Extract the (X, Y) coordinate from the center of the cell holding the provided text.  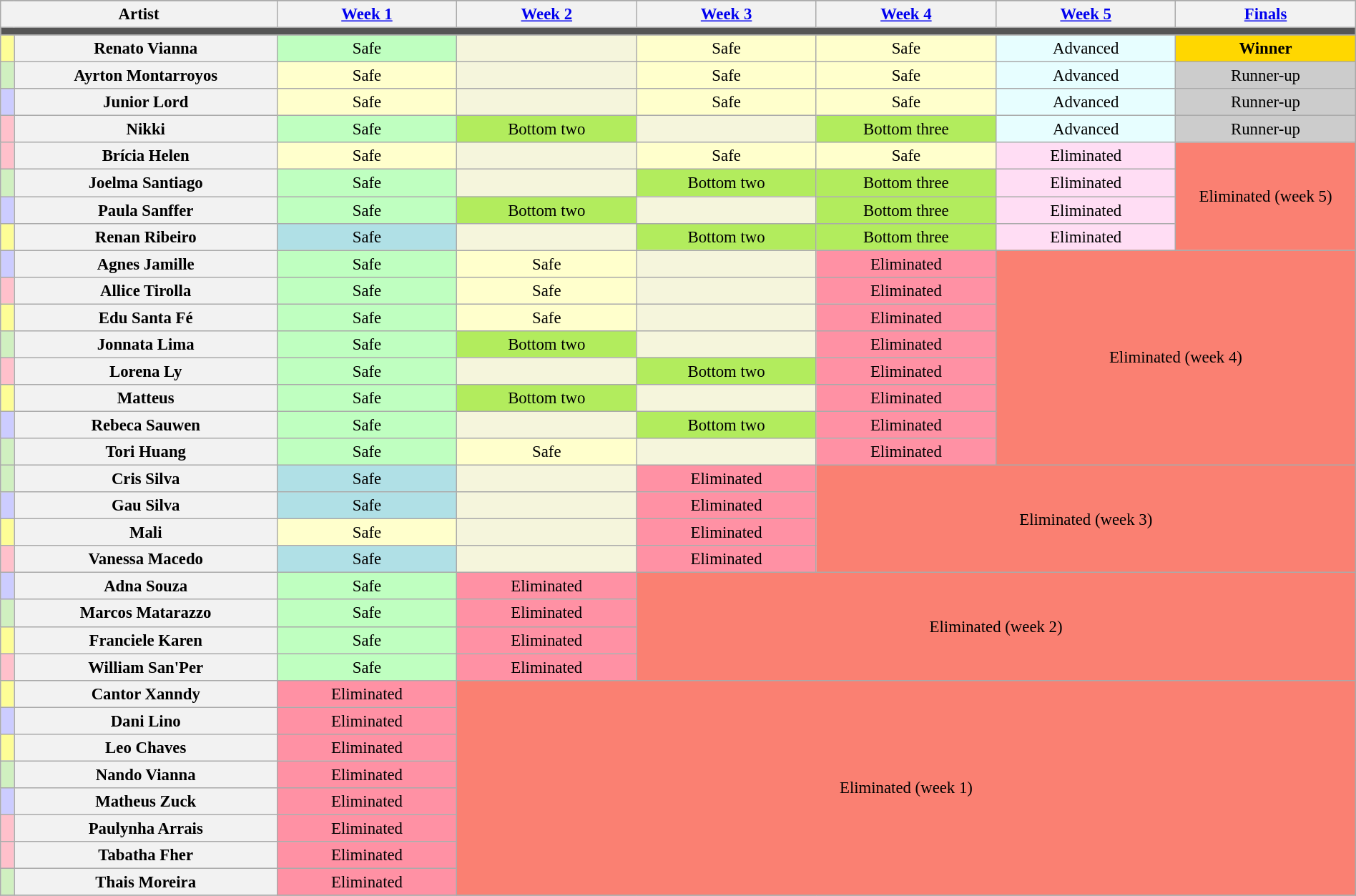
Joelma Santiago (146, 183)
Tori Huang (146, 452)
Marcos Matarazzo (146, 614)
Thais Moreira (146, 882)
Tabatha Fher (146, 855)
Renan Ribeiro (146, 237)
Franciele Karen (146, 640)
Lorena Ly (146, 371)
Renato Vianna (146, 49)
Jonnata Lima (146, 345)
Agnes Jamille (146, 264)
Week 5 (1086, 14)
Eliminated (week 3) (1086, 519)
Vanessa Macedo (146, 559)
William San'Per (146, 667)
Dani Lino (146, 721)
Gau Silva (146, 506)
Finals (1266, 14)
Eliminated (week 1) (907, 788)
Week 3 (727, 14)
Paulynha Arrais (146, 828)
Edu Santa Fé (146, 317)
Paula Sanffer (146, 210)
Rebeca Sauwen (146, 425)
Week 2 (546, 14)
Cris Silva (146, 479)
Junior Lord (146, 102)
Eliminated (week 4) (1176, 358)
Matteus (146, 398)
Eliminated (week 5) (1266, 197)
Leo Chaves (146, 748)
Ayrton Montarroyos (146, 76)
Winner (1266, 49)
Nikki (146, 129)
Eliminated (week 2) (996, 626)
Adna Souza (146, 586)
Mali (146, 533)
Allice Tirolla (146, 290)
Cantor Xanndy (146, 694)
Brícia Helen (146, 157)
Artist (139, 14)
Week 4 (905, 14)
Week 1 (366, 14)
Nando Vianna (146, 774)
Matheus Zuck (146, 802)
